Detect which cell encompasses the target text, then output its (x, y) center coordinate. 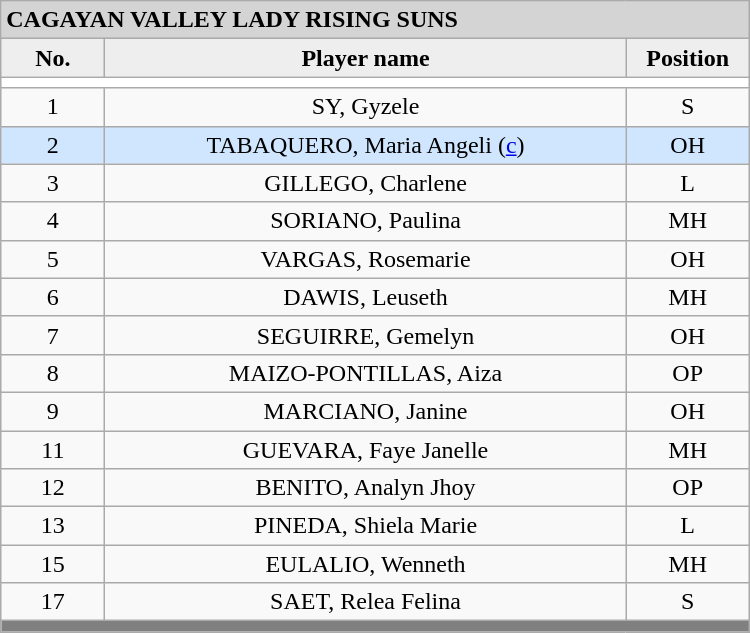
1 (53, 107)
Player name (366, 58)
DAWIS, Leuseth (366, 297)
TABAQUERO, Maria Angeli (c) (366, 145)
SAET, Relea Felina (366, 602)
15 (53, 564)
CAGAYAN VALLEY LADY RISING SUNS (375, 20)
SEGUIRRE, Gemelyn (366, 335)
5 (53, 259)
17 (53, 602)
6 (53, 297)
4 (53, 221)
9 (53, 411)
EULALIO, Wenneth (366, 564)
MARCIANO, Janine (366, 411)
2 (53, 145)
GUEVARA, Faye Janelle (366, 449)
8 (53, 373)
11 (53, 449)
3 (53, 183)
MAIZO-PONTILLAS, Aiza (366, 373)
GILLEGO, Charlene (366, 183)
12 (53, 488)
7 (53, 335)
PINEDA, Shiela Marie (366, 526)
SY, Gyzele (366, 107)
VARGAS, Rosemarie (366, 259)
13 (53, 526)
BENITO, Analyn Jhoy (366, 488)
Position (688, 58)
SORIANO, Paulina (366, 221)
No. (53, 58)
